Locate the cell with the specified text and output its (x, y) center coordinate. 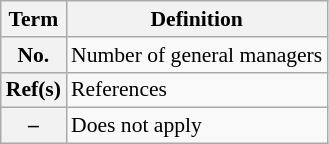
No. (34, 55)
Does not apply (196, 126)
Ref(s) (34, 90)
References (196, 90)
Number of general managers (196, 55)
– (34, 126)
Definition (196, 19)
Term (34, 19)
